Find where the given text appears and provide that cell's center as (x, y) coordinate. 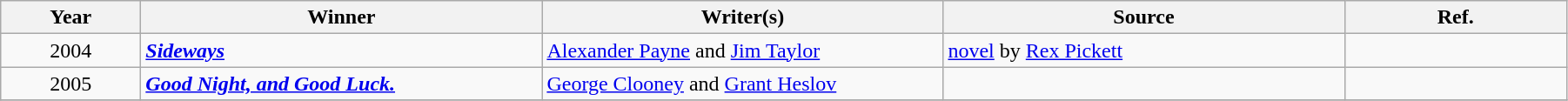
2004 (71, 50)
Winner (341, 17)
Source (1143, 17)
Ref. (1455, 17)
2005 (71, 84)
Writer(s) (743, 17)
Good Night, and Good Luck. (341, 84)
Sideways (341, 50)
Alexander Payne and Jim Taylor (743, 50)
Year (71, 17)
novel by Rex Pickett (1143, 50)
George Clooney and Grant Heslov (743, 84)
